Capture the cell that displays the provided text and extract its [X, Y] central coordinate. 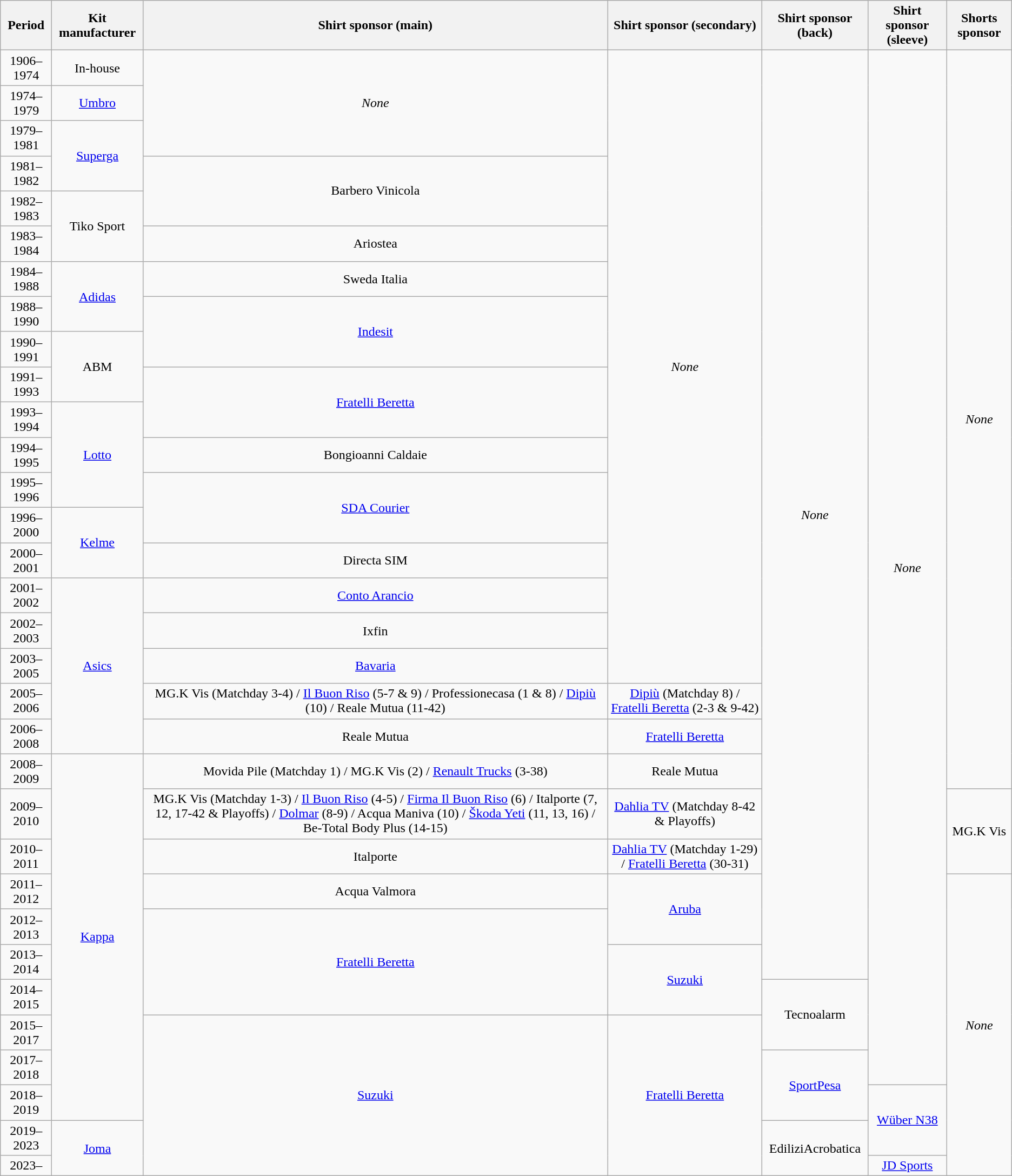
EdiliziAcrobatica [815, 1148]
1979–1981 [26, 138]
Period [26, 25]
Dahlia TV (Matchday 1-29) / Fratelli Beretta (30-31) [684, 856]
2010–2011 [26, 856]
1995–1996 [26, 490]
Bongioanni Caldaie [375, 454]
1990–1991 [26, 349]
2014–2015 [26, 997]
1982–1983 [26, 209]
Wüber N38 [907, 1120]
Shirt sponsor (secondary) [684, 25]
1981–1982 [26, 173]
Lotto [97, 454]
MG.K Vis (Matchday 3-4) / Il Buon Riso (5-7 & 9) / Professionecasa (1 & 8) / Dipiù (10) / Reale Mutua (11-42) [375, 701]
Joma [97, 1148]
MG.K Vis [979, 832]
Movida Pile (Matchday 1) / MG.K Vis (2) / Renault Trucks (3-38) [375, 771]
1993–1994 [26, 420]
2023– [26, 1166]
In-house [97, 68]
Tecnoalarm [815, 1014]
1991–1993 [26, 384]
2011–2012 [26, 891]
2008–2009 [26, 771]
Asics [97, 666]
Aruba [684, 909]
Acqua Valmora [375, 891]
1906–1974 [26, 68]
1984–1988 [26, 279]
1988–1990 [26, 314]
Ixfin [375, 630]
1974–1979 [26, 103]
Barbero Vinicola [375, 191]
Bavaria [375, 666]
Adidas [97, 296]
Italporte [375, 856]
Conto Arancio [375, 596]
2001–2002 [26, 596]
Shirt sponsor (main) [375, 25]
Kappa [97, 937]
2012–2013 [26, 927]
2005–2006 [26, 701]
Directa SIM [375, 560]
2017–2018 [26, 1067]
SDA Courier [375, 508]
Kelme [97, 543]
Dipiù (Matchday 8) / Fratelli Beretta (2-3 & 9-42) [684, 701]
Dahlia TV (Matchday 8-42 & Playoffs) [684, 814]
Superga [97, 156]
2006–2008 [26, 736]
JD Sports [907, 1166]
Indesit [375, 331]
ABM [97, 367]
2019–2023 [26, 1138]
2015–2017 [26, 1032]
1996–2000 [26, 526]
2000–2001 [26, 560]
1983–1984 [26, 243]
Ariostea [375, 243]
2009–2010 [26, 814]
Shirt sponsor (sleeve) [907, 25]
Shorts sponsor [979, 25]
1994–1995 [26, 454]
2003–2005 [26, 666]
2013–2014 [26, 961]
Kit manufacturer [97, 25]
SportPesa [815, 1085]
Sweda Italia [375, 279]
2018–2019 [26, 1103]
Shirt sponsor (back) [815, 25]
2002–2003 [26, 630]
Tiko Sport [97, 226]
Umbro [97, 103]
